Capture the cell that displays the provided text and extract its (X, Y) central coordinate. 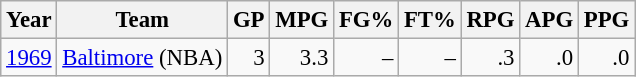
FG% (366, 20)
3.3 (302, 58)
FT% (430, 20)
PPG (606, 20)
APG (550, 20)
Year (29, 20)
3 (249, 58)
Baltimore (NBA) (142, 58)
.3 (490, 58)
GP (249, 20)
RPG (490, 20)
Team (142, 20)
1969 (29, 58)
MPG (302, 20)
